Return the [x, y] coordinate for the center point of the cell that contains the specified text.  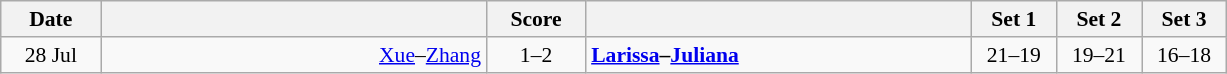
Xue–Zhang [294, 55]
Larissa–Juliana [778, 55]
28 Jul [51, 55]
1–2 [536, 55]
Set 1 [1014, 19]
19–21 [1098, 55]
Set 2 [1098, 19]
16–18 [1184, 55]
Set 3 [1184, 19]
Date [51, 19]
Score [536, 19]
21–19 [1014, 55]
